Locate the cell with the specified text and output its [X, Y] center coordinate. 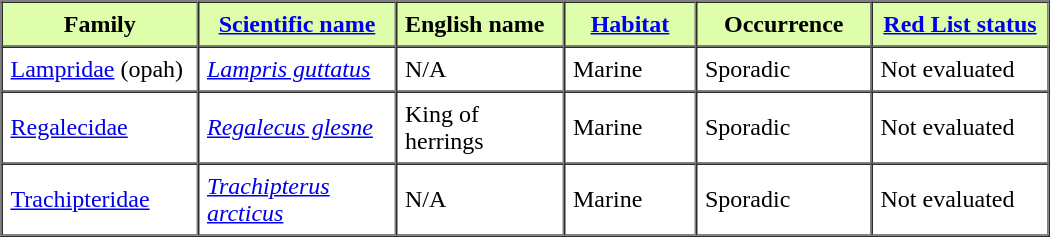
Habitat [630, 24]
Family [100, 24]
Regalecidae [100, 128]
Lampridae (opah) [100, 68]
English name [480, 24]
Occurrence [784, 24]
Red List status [960, 24]
Regalecus glesne [297, 128]
Trachipterus arcticus [297, 200]
Lampris guttatus [297, 68]
King of herrings [480, 128]
Trachipteridae [100, 200]
Scientific name [297, 24]
